Find where the given text appears and provide that cell's center as (x, y) coordinate. 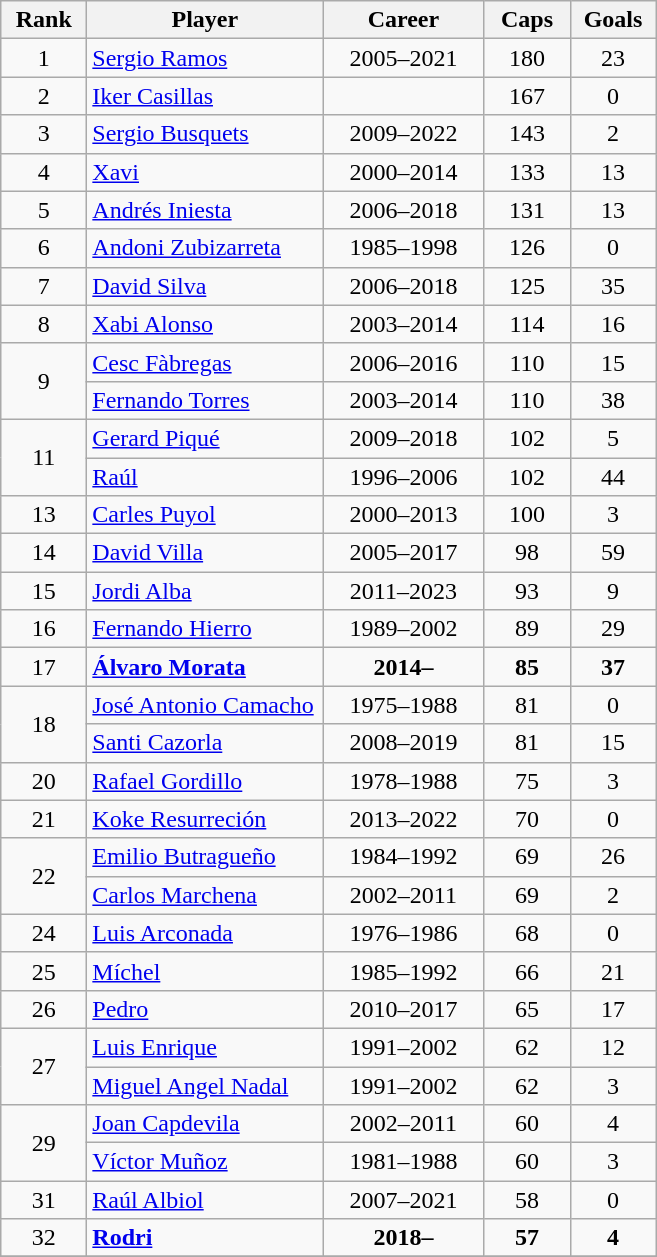
65 (527, 1009)
1981–1988 (404, 1162)
2000–2014 (404, 172)
27 (44, 1066)
12 (613, 1047)
1996–2006 (404, 477)
22 (44, 876)
Player (205, 20)
8 (44, 324)
114 (527, 324)
1984–1992 (404, 857)
Rank (44, 20)
Míchel (205, 971)
2006–2016 (404, 362)
59 (613, 553)
125 (527, 286)
25 (44, 971)
23 (613, 58)
Andoni Zubizarreta (205, 248)
35 (613, 286)
89 (527, 629)
Rodri (205, 1238)
2018– (404, 1238)
Santi Cazorla (205, 743)
Rafael Gordillo (205, 781)
Raúl (205, 477)
1975–1988 (404, 705)
Fernando Hierro (205, 629)
6 (44, 248)
93 (527, 591)
David Villa (205, 553)
Gerard Piqué (205, 438)
Sergio Busquets (205, 134)
Álvaro Morata (205, 667)
75 (527, 781)
38 (613, 400)
Joan Capdevila (205, 1124)
18 (44, 724)
Cesc Fàbregas (205, 362)
Raúl Albiol (205, 1200)
Emilio Butragueño (205, 857)
167 (527, 96)
Iker Casillas (205, 96)
1 (44, 58)
2007–2021 (404, 1200)
57 (527, 1238)
Xavi (205, 172)
7 (44, 286)
1976–1986 (404, 933)
1989–2002 (404, 629)
2013–2022 (404, 819)
Sergio Ramos (205, 58)
70 (527, 819)
Fernando Torres (205, 400)
131 (527, 210)
Goals (613, 20)
14 (44, 553)
133 (527, 172)
Andrés Iniesta (205, 210)
2009–2022 (404, 134)
Xabi Alonso (205, 324)
2008–2019 (404, 743)
37 (613, 667)
11 (44, 457)
31 (44, 1200)
2005–2017 (404, 553)
Carlos Marchena (205, 895)
Luis Enrique (205, 1047)
Pedro (205, 1009)
44 (613, 477)
Miguel Angel Nadal (205, 1085)
Carles Puyol (205, 515)
98 (527, 553)
66 (527, 971)
David Silva (205, 286)
143 (527, 134)
2009–2018 (404, 438)
20 (44, 781)
Luis Arconada (205, 933)
2005–2021 (404, 58)
1985–1992 (404, 971)
Víctor Muñoz (205, 1162)
2010–2017 (404, 1009)
2000–2013 (404, 515)
180 (527, 58)
Jordi Alba (205, 591)
58 (527, 1200)
68 (527, 933)
Caps (527, 20)
2014– (404, 667)
85 (527, 667)
126 (527, 248)
1985–1998 (404, 248)
100 (527, 515)
Career (404, 20)
José Antonio Camacho (205, 705)
2011–2023 (404, 591)
32 (44, 1238)
24 (44, 933)
1978–1988 (404, 781)
Koke Resurreción (205, 819)
